Extract the [X, Y] coordinate from the center of the cell holding the provided text.  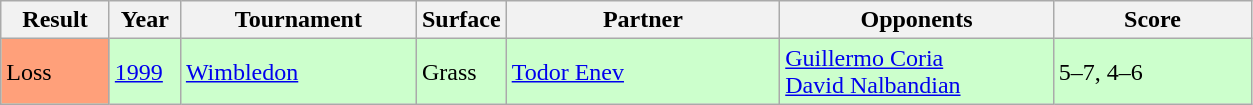
Tournament [298, 20]
Year [144, 20]
Grass [461, 72]
Result [56, 20]
Score [1152, 20]
Wimbledon [298, 72]
Partner [643, 20]
Opponents [917, 20]
1999 [144, 72]
Todor Enev [643, 72]
5–7, 4–6 [1152, 72]
Guillermo Coria David Nalbandian [917, 72]
Surface [461, 20]
Loss [56, 72]
